Return (X, Y) of the center of cell containing provided text 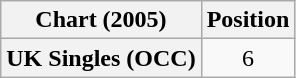
UK Singles (OCC) (101, 58)
Position (248, 20)
Chart (2005) (101, 20)
6 (248, 58)
